For the text-containing cell, return its midpoint in [X, Y] coordinate format. 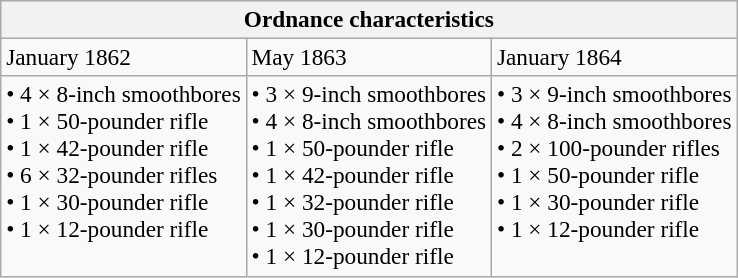
• 3 × 9-inch smoothbores• 4 × 8-inch smoothbores• 2 × 100-pounder rifles• 1 × 50-pounder rifle• 1 × 30-pounder rifle• 1 × 12-pounder rifle [614, 176]
May 1863 [368, 57]
• 4 × 8-inch smoothbores• 1 × 50-pounder rifle• 1 × 42-pounder rifle• 6 × 32-pounder rifles• 1 × 30-pounder rifle• 1 × 12-pounder rifle [124, 176]
January 1864 [614, 57]
January 1862 [124, 57]
Ordnance characteristics [369, 19]
